Detect which cell encompasses the target text, then output its [x, y] center coordinate. 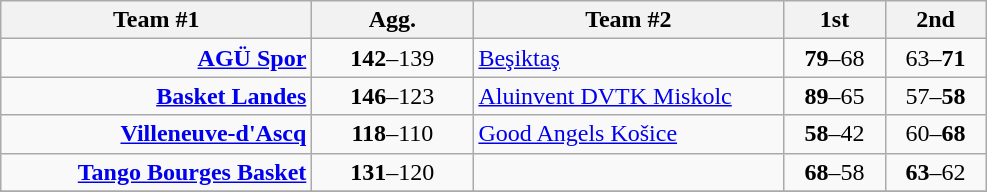
Aluinvent DVTK Miskolc [628, 96]
142–139 [392, 58]
131–120 [392, 172]
57–58 [936, 96]
Good Angels Košice [628, 134]
79–68 [834, 58]
Agg. [392, 20]
Villeneuve-d'Ascq [156, 134]
Beşiktaş [628, 58]
1st [834, 20]
Team #2 [628, 20]
Basket Landes [156, 96]
63–71 [936, 58]
63–62 [936, 172]
58–42 [834, 134]
89–65 [834, 96]
Team #1 [156, 20]
118–110 [392, 134]
2nd [936, 20]
AGÜ Spor [156, 58]
146–123 [392, 96]
Tango Bourges Basket [156, 172]
60–68 [936, 134]
68–58 [834, 172]
